Extract the (X, Y) coordinate from the center of the cell holding the provided text.  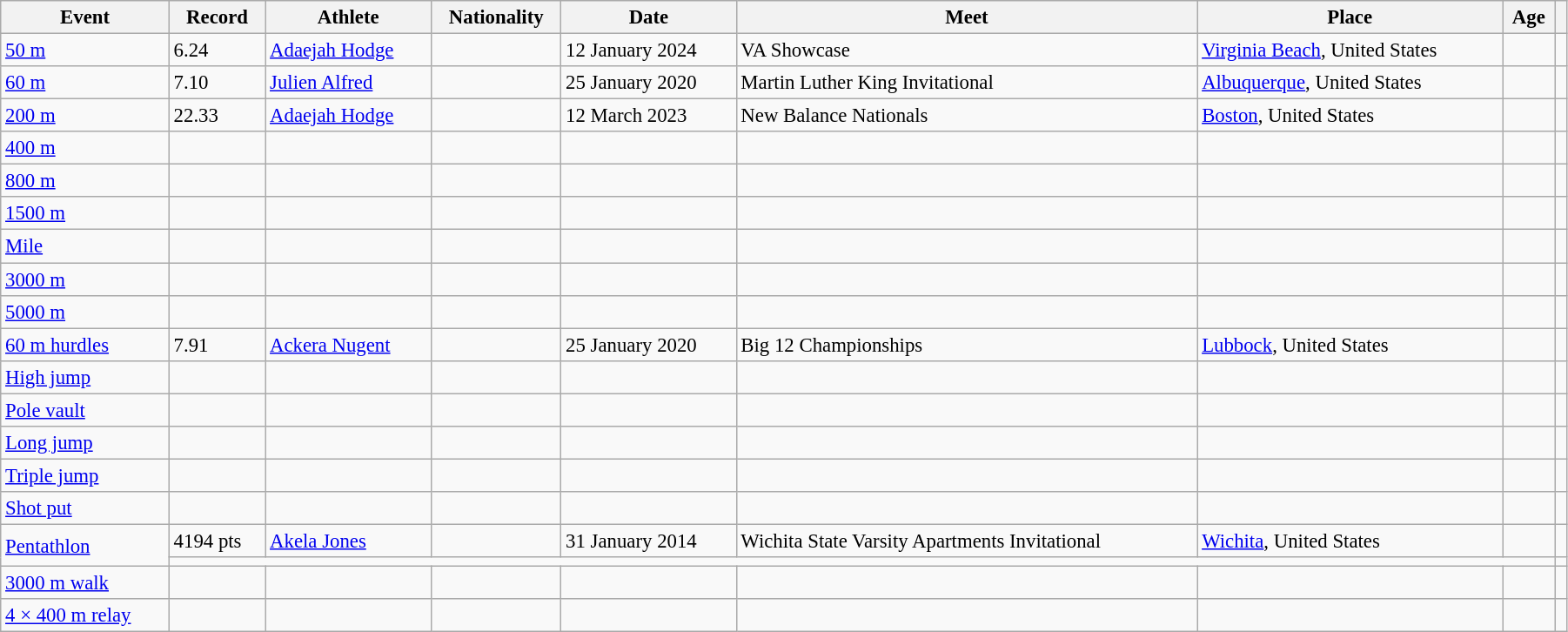
3000 m walk (85, 583)
4194 pts (217, 541)
200 m (85, 116)
Wichita, United States (1350, 541)
Place (1350, 17)
Ackera Nugent (348, 345)
Age (1528, 17)
Triple jump (85, 475)
Big 12 Championships (967, 345)
Long jump (85, 443)
60 m hurdles (85, 345)
New Balance Nationals (967, 116)
Mile (85, 246)
4 × 400 m relay (85, 615)
7.10 (217, 83)
22.33 (217, 116)
6.24 (217, 50)
3000 m (85, 279)
Pole vault (85, 410)
Julien Alfred (348, 83)
60 m (85, 83)
5000 m (85, 312)
Martin Luther King Invitational (967, 83)
Wichita State Varsity Apartments Invitational (967, 541)
400 m (85, 148)
Event (85, 17)
12 January 2024 (649, 50)
Meet (967, 17)
Nationality (496, 17)
800 m (85, 181)
Virginia Beach, United States (1350, 50)
Shot put (85, 508)
Akela Jones (348, 541)
Albuquerque, United States (1350, 83)
31 January 2014 (649, 541)
VA Showcase (967, 50)
Lubbock, United States (1350, 345)
Boston, United States (1350, 116)
50 m (85, 50)
Date (649, 17)
1500 m (85, 213)
Record (217, 17)
7.91 (217, 345)
12 March 2023 (649, 116)
Athlete (348, 17)
Pentathlon (85, 545)
High jump (85, 377)
